For the text-containing cell, return its midpoint in (X, Y) coordinate format. 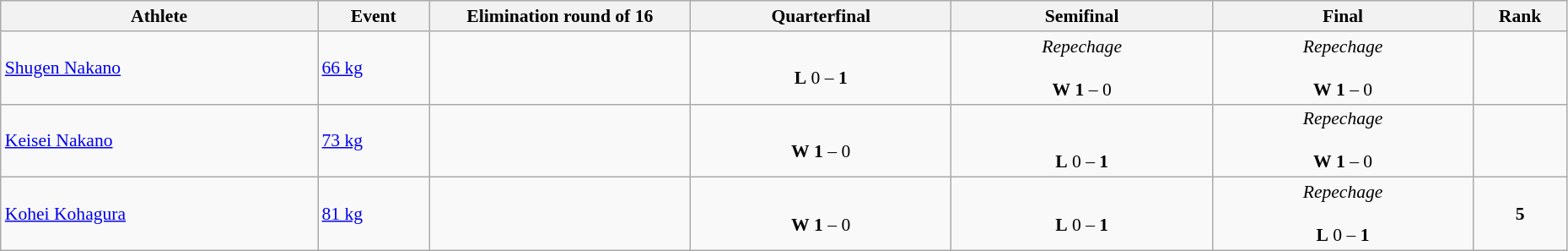
Repechage L 0 – 1 (1343, 215)
Keisei Nakano (159, 140)
66 kg (373, 68)
5 (1520, 215)
73 kg (373, 140)
Semifinal (1081, 16)
Quarterfinal (822, 16)
Athlete (159, 16)
81 kg (373, 215)
Elimination round of 16 (560, 16)
Final (1343, 16)
Event (373, 16)
Shugen Nakano (159, 68)
Rank (1520, 16)
Kohei Kohagura (159, 215)
